Determine the [X, Y] coordinate at the center of the cell enclosing the given text.  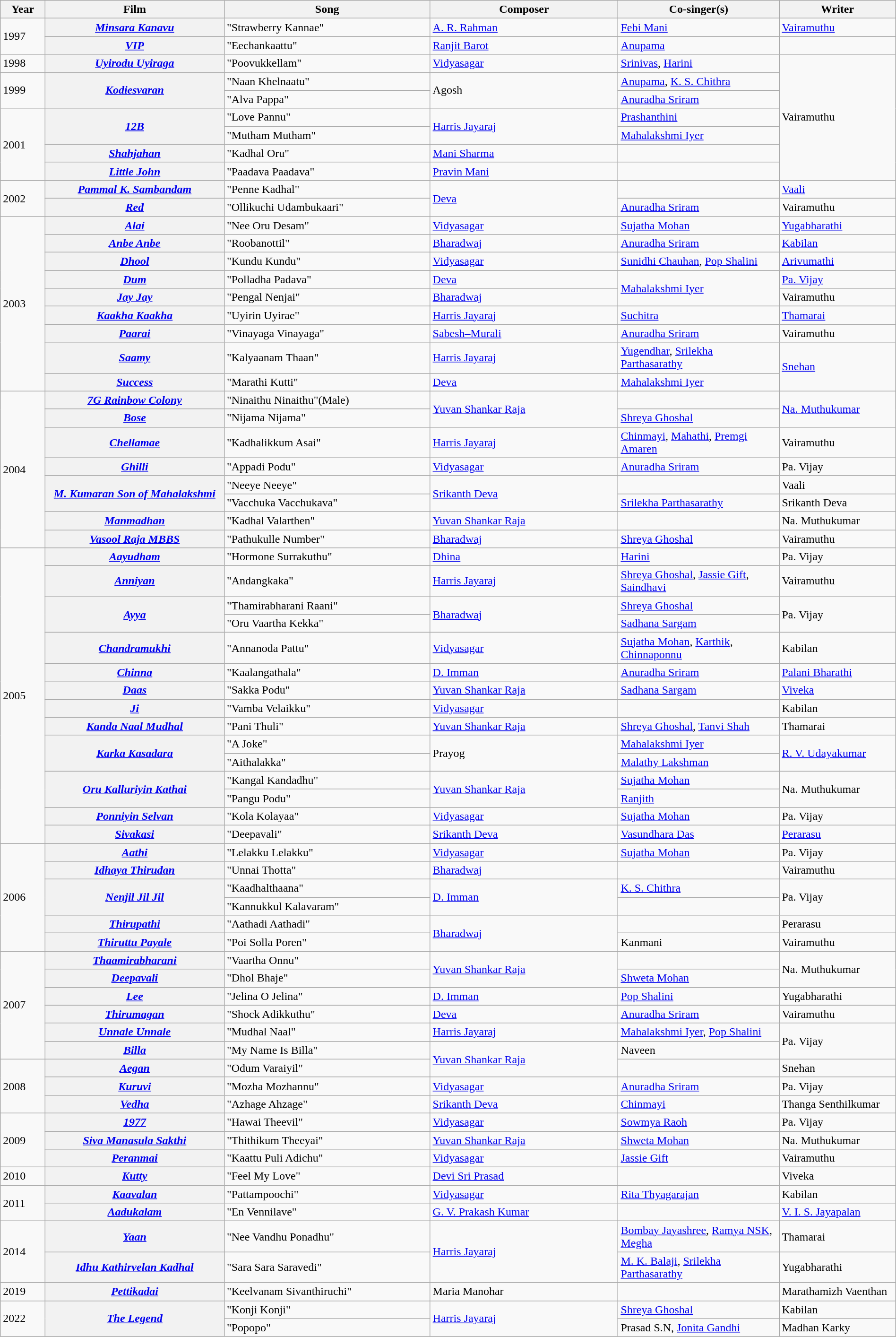
VIP [134, 45]
"Lelakku Lelakku" [327, 852]
"Uyirin Uyirae" [327, 315]
Vasundhara Das [698, 834]
Song [327, 9]
"Strawberry Kannae" [327, 27]
"Mozha Mozhannu" [327, 1086]
1997 [23, 36]
Composer [524, 9]
"Eechankaattu" [327, 45]
R. V. Udayakumar [837, 753]
Thirumagan [134, 1014]
"Oru Vaartha Kekka" [327, 624]
"Pathukulle Number" [327, 538]
1977 [134, 1122]
Anupama [698, 45]
Billa [134, 1050]
Kaavalan [134, 1194]
"Kaadhalthaana" [327, 888]
"Vaartha Onnu" [327, 960]
"Love Pannu" [327, 117]
Idhaya Thirudan [134, 870]
"Shock Adikkuthu" [327, 1014]
Madhan Karky [837, 1328]
Lee [134, 996]
Ghilli [134, 467]
"Sakka Podu" [327, 690]
Jay Jay [134, 297]
Thanga Senthilkumar [837, 1104]
Kuruvi [134, 1086]
2002 [23, 198]
G. V. Prakash Kumar [524, 1212]
"Azhage Ahzage" [327, 1104]
Anbe Anbe [134, 243]
Ranjit Barot [524, 45]
Suchitra [698, 315]
Kaakha Kaakha [134, 315]
"Poovukkellam" [327, 63]
Maria Manohar [524, 1292]
Ponniyin Selvan [134, 816]
Jassie Gift [698, 1158]
Palani Bharathi [837, 672]
2005 [23, 696]
Pravin Mani [524, 171]
Shreya Ghoshal, Jassie Gift, Saindhavi [698, 582]
Red [134, 207]
A. R. Rahman [524, 27]
"Marathi Kutti" [327, 382]
"Nijama Nijama" [327, 418]
Deepavali [134, 978]
Kanmani [698, 942]
"Kadhalikkum Asai" [327, 443]
"Neeye Neeye" [327, 485]
"Aathadi Aathadi" [327, 924]
Sujatha Mohan, Karthik, Chinnaponnu [698, 648]
"Andangkaka" [327, 582]
"Annanoda Pattu" [327, 648]
Harini [698, 557]
7G Rainbow Colony [134, 400]
Siva Manasula Sakthi [134, 1140]
Year [23, 9]
"Popopo" [327, 1328]
"Kannukkul Kalavaram" [327, 906]
2019 [23, 1292]
"Polladha Padava" [327, 279]
Alai [134, 226]
Pettikadai [134, 1292]
Unnale Unnale [134, 1032]
"Konji Konji" [327, 1310]
Aegan [134, 1068]
12B [134, 126]
Manmadhan [134, 521]
Agosh [524, 90]
"Nee Vandhu Ponadhu" [327, 1237]
Thiruttu Payale [134, 942]
Pop Shalini [698, 996]
Sunidhi Chauhan, Pop Shalini [698, 261]
Aayudham [134, 557]
The Legend [134, 1319]
Srilekha Parthasarathy [698, 503]
"Kola Kolayaa" [327, 816]
"Hormone Surrakuthu" [327, 557]
"Aithalakka" [327, 762]
Marathamizh Vaenthan [837, 1292]
2011 [23, 1203]
"En Vennilave" [327, 1212]
2009 [23, 1140]
Ayya [134, 615]
"Pattampoochi" [327, 1194]
Thaamirabharani [134, 960]
Prashanthini [698, 117]
Pammal K. Sambandam [134, 189]
"Sara Sara Saravedi" [327, 1267]
Aathi [134, 852]
"A Joke" [327, 744]
Minsara Kanavu [134, 27]
Nenjil Jil Jil [134, 897]
"Kalyaanam Thaan" [327, 357]
"Nee Oru Desam" [327, 226]
"Mudhal Naal" [327, 1032]
"Kangal Kandadhu" [327, 780]
Karka Kasadara [134, 753]
Kutty [134, 1176]
Malathy Lakshman [698, 762]
"Alva Pappa" [327, 99]
Chellamae [134, 443]
Shahjahan [134, 153]
"Roobanottil" [327, 243]
Dum [134, 279]
Anniyan [134, 582]
"Poi Solla Poren" [327, 942]
"Thamirabharani Raani" [327, 606]
Ji [134, 708]
Chinna [134, 672]
V. I. S. Jayapalan [837, 1212]
"My Name Is Billa" [327, 1050]
Srinivas, Harini [698, 63]
2008 [23, 1086]
Devi Sri Prasad [524, 1176]
Sowmya Raoh [698, 1122]
"Kaattu Puli Adichu" [327, 1158]
"Pangu Podu" [327, 798]
1998 [23, 63]
Ranjith [698, 798]
"Keelvanam Sivanthiruchi" [327, 1292]
"Naan Khelnaatu" [327, 81]
"Ollikuchi Udambukaari" [327, 207]
Thirupathi [134, 924]
Sabesh–Murali [524, 333]
Film [134, 9]
Writer [837, 9]
"Kadhal Oru" [327, 153]
"Thithikum Theeyai" [327, 1140]
Shreya Ghoshal, Tanvi Shah [698, 726]
2001 [23, 144]
2014 [23, 1252]
"Ninaithu Ninaithu"(Male) [327, 400]
"Odum Varaiyil" [327, 1068]
"Kundu Kundu" [327, 261]
Chinmayi [698, 1104]
Chinmayi, Mahathi, Premgi Amaren [698, 443]
"Jelina O Jelina" [327, 996]
Mahalakshmi Iyer, Pop Shalini [698, 1032]
Yaan [134, 1237]
"Mutham Mutham" [327, 135]
2004 [23, 469]
Bombay Jayashree, Ramya NSK, Megha [698, 1237]
"Unnai Thotta" [327, 870]
Vedha [134, 1104]
Vasool Raja MBBS [134, 538]
Dhool [134, 261]
M. K. Balaji, Srilekha Parthasarathy [698, 1267]
"Deepavali" [327, 834]
"Penne Kadhal" [327, 189]
Bose [134, 418]
Paarai [134, 333]
Peranmai [134, 1158]
K. S. Chithra [698, 888]
Prasad S.N, Jonita Gandhi [698, 1328]
Oru Kalluriyin Kathai [134, 789]
Kodiesvaran [134, 90]
Kanda Naal Mudhal [134, 726]
Naveen [698, 1050]
"Pani Thuli" [327, 726]
Uyirodu Uyiraga [134, 63]
2007 [23, 1005]
Sivakasi [134, 834]
1999 [23, 90]
"Kaalangathala" [327, 672]
"Vacchuka Vacchukava" [327, 503]
Daas [134, 690]
"Vamba Velaikku" [327, 708]
Aadukalam [134, 1212]
Chandramukhi [134, 648]
"Dhol Bhaje" [327, 978]
"Appadi Podu" [327, 467]
2010 [23, 1176]
"Kadhal Valarthen" [327, 521]
Anupama, K. S. Chithra [698, 81]
2006 [23, 897]
Little John [134, 171]
M. Kumaran Son of Mahalakshmi [134, 494]
Success [134, 382]
Dhina [524, 557]
2003 [23, 304]
Yugendhar, Srilekha Parthasarathy [698, 357]
Prayog [524, 753]
"Pengal Nenjai" [327, 297]
Febi Mani [698, 27]
Rita Thyagarajan [698, 1194]
Saamy [134, 357]
"Paadava Paadava" [327, 171]
2022 [23, 1319]
"Vinayaga Vinayaga" [327, 333]
Co-singer(s) [698, 9]
"Feel My Love" [327, 1176]
"Hawai Theevil" [327, 1122]
Idhu Kathirvelan Kadhal [134, 1267]
Mani Sharma [524, 153]
Arivumathi [837, 261]
